Locate the cell with the specified text and output its (x, y) center coordinate. 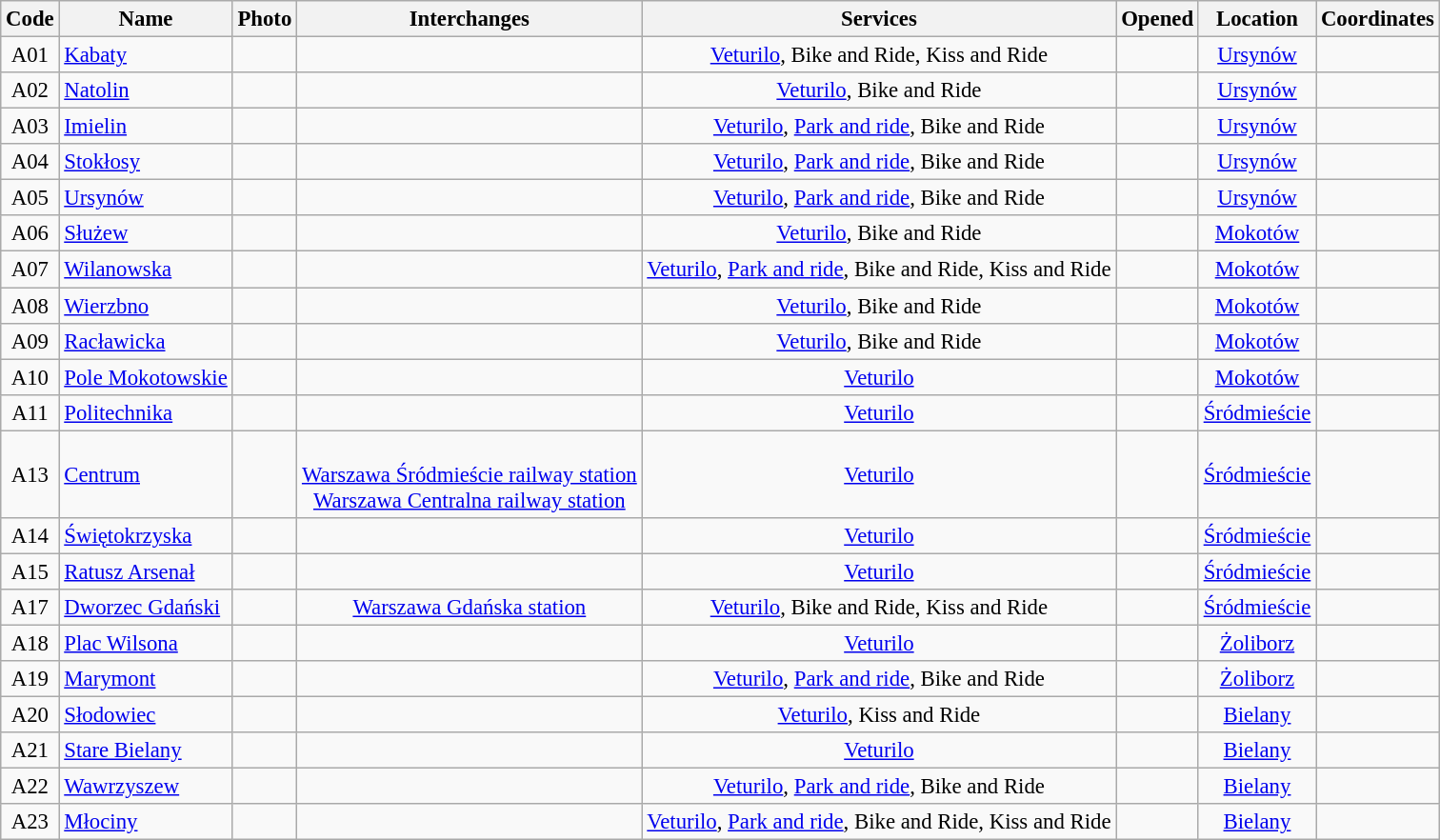
Wawrzyszew (146, 787)
A18 (30, 643)
A06 (30, 233)
A08 (30, 306)
A09 (30, 341)
A22 (30, 787)
Name (146, 19)
A13 (30, 474)
Słodowiec (146, 715)
Natolin (146, 90)
A20 (30, 715)
A01 (30, 55)
A05 (30, 198)
Centrum (146, 474)
Służew (146, 233)
Kabaty (146, 55)
Code (30, 19)
A10 (30, 377)
A03 (30, 127)
A21 (30, 750)
Politechnika (146, 412)
Warszawa Śródmieście railway station Warszawa Centralna railway station (470, 474)
A23 (30, 822)
A04 (30, 162)
Świętokrzyska (146, 536)
Opened (1158, 19)
Plac Wilsona (146, 643)
A14 (30, 536)
Photo (265, 19)
Warszawa Gdańska station (470, 608)
Wierzbno (146, 306)
Coordinates (1378, 19)
Marymont (146, 679)
Location (1257, 19)
A15 (30, 571)
A19 (30, 679)
Imielin (146, 127)
A07 (30, 270)
Pole Mokotowskie (146, 377)
Veturilo, Kiss and Ride (879, 715)
Dworzec Gdański (146, 608)
A02 (30, 90)
Stare Bielany (146, 750)
Młociny (146, 822)
Services (879, 19)
Interchanges (470, 19)
Ratusz Arsenał (146, 571)
A11 (30, 412)
A17 (30, 608)
Wilanowska (146, 270)
Racławicka (146, 341)
Stokłosy (146, 162)
